Output the (x, y) coordinate of the center of the cell containing the given text.  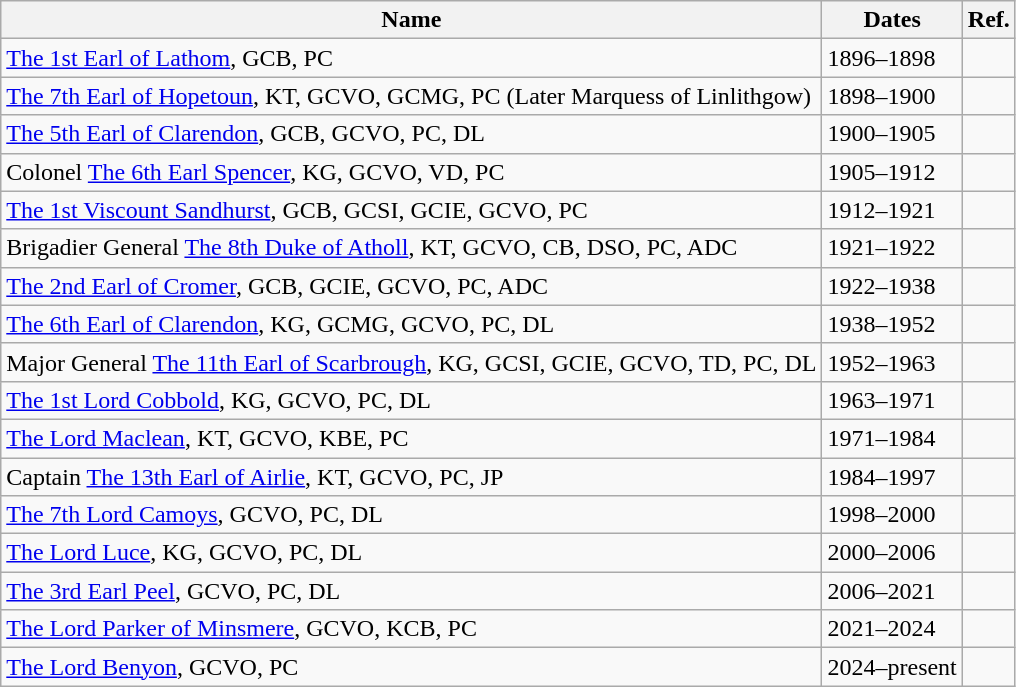
The 6th Earl of Clarendon, KG, GCMG, GCVO, PC, DL (412, 324)
1921–1922 (892, 248)
1912–1921 (892, 210)
1938–1952 (892, 324)
The Lord Maclean, KT, GCVO, KBE, PC (412, 438)
1896–1898 (892, 58)
1922–1938 (892, 286)
1998–2000 (892, 515)
Colonel The 6th Earl Spencer, KG, GCVO, VD, PC (412, 172)
2021–2024 (892, 629)
The 1st Viscount Sandhurst, GCB, GCSI, GCIE, GCVO, PC (412, 210)
1963–1971 (892, 400)
1971–1984 (892, 438)
The Lord Luce, KG, GCVO, PC, DL (412, 553)
The 1st Earl of Lathom, GCB, PC (412, 58)
The 2nd Earl of Cromer, GCB, GCIE, GCVO, PC, ADC (412, 286)
2024–present (892, 667)
The 7th Earl of Hopetoun, KT, GCVO, GCMG, PC (Later Marquess of Linlithgow) (412, 96)
The Lord Benyon, GCVO, PC (412, 667)
Name (412, 20)
Ref. (988, 20)
1952–1963 (892, 362)
Captain The 13th Earl of Airlie, KT, GCVO, PC, JP (412, 477)
1984–1997 (892, 477)
1900–1905 (892, 134)
Dates (892, 20)
Brigadier General The 8th Duke of Atholl, KT, GCVO, CB, DSO, PC, ADC (412, 248)
The 1st Lord Cobbold, KG, GCVO, PC, DL (412, 400)
2006–2021 (892, 591)
1905–1912 (892, 172)
The 5th Earl of Clarendon, GCB, GCVO, PC, DL (412, 134)
The 7th Lord Camoys, GCVO, PC, DL (412, 515)
2000–2006 (892, 553)
The 3rd Earl Peel, GCVO, PC, DL (412, 591)
The Lord Parker of Minsmere, GCVO, KCB, PC (412, 629)
Major General The 11th Earl of Scarbrough, KG, GCSI, GCIE, GCVO, TD, PC, DL (412, 362)
1898–1900 (892, 96)
